Search for the cell housing the specified text and yield its [x, y] center coordinate. 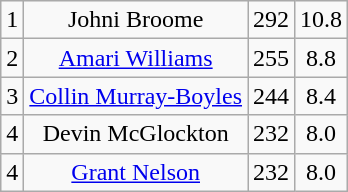
Collin Murray-Boyles [136, 96]
2 [12, 58]
8.4 [322, 96]
Grant Nelson [136, 172]
Amari Williams [136, 58]
10.8 [322, 20]
Johni Broome [136, 20]
Devin McGlockton [136, 134]
292 [272, 20]
255 [272, 58]
244 [272, 96]
3 [12, 96]
1 [12, 20]
8.8 [322, 58]
